Determine the (X, Y) coordinate at the center of the cell enclosing the given text.  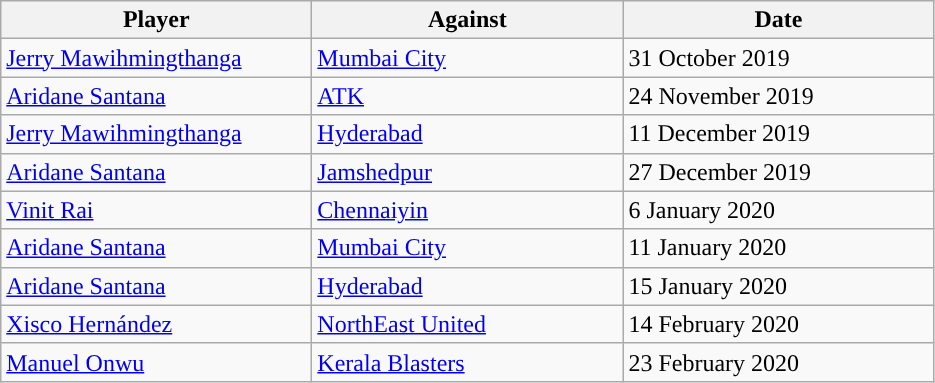
Jamshedpur (468, 172)
Date (778, 20)
ATK (468, 96)
11 January 2020 (778, 248)
11 December 2019 (778, 134)
31 October 2019 (778, 58)
Player (156, 20)
Xisco Hernández (156, 324)
Against (468, 20)
15 January 2020 (778, 286)
Vinit Rai (156, 210)
24 November 2019 (778, 96)
27 December 2019 (778, 172)
Manuel Onwu (156, 362)
14 February 2020 (778, 324)
6 January 2020 (778, 210)
NorthEast United (468, 324)
Chennaiyin (468, 210)
Kerala Blasters (468, 362)
23 February 2020 (778, 362)
